For the text-containing cell, return its midpoint in [X, Y] coordinate format. 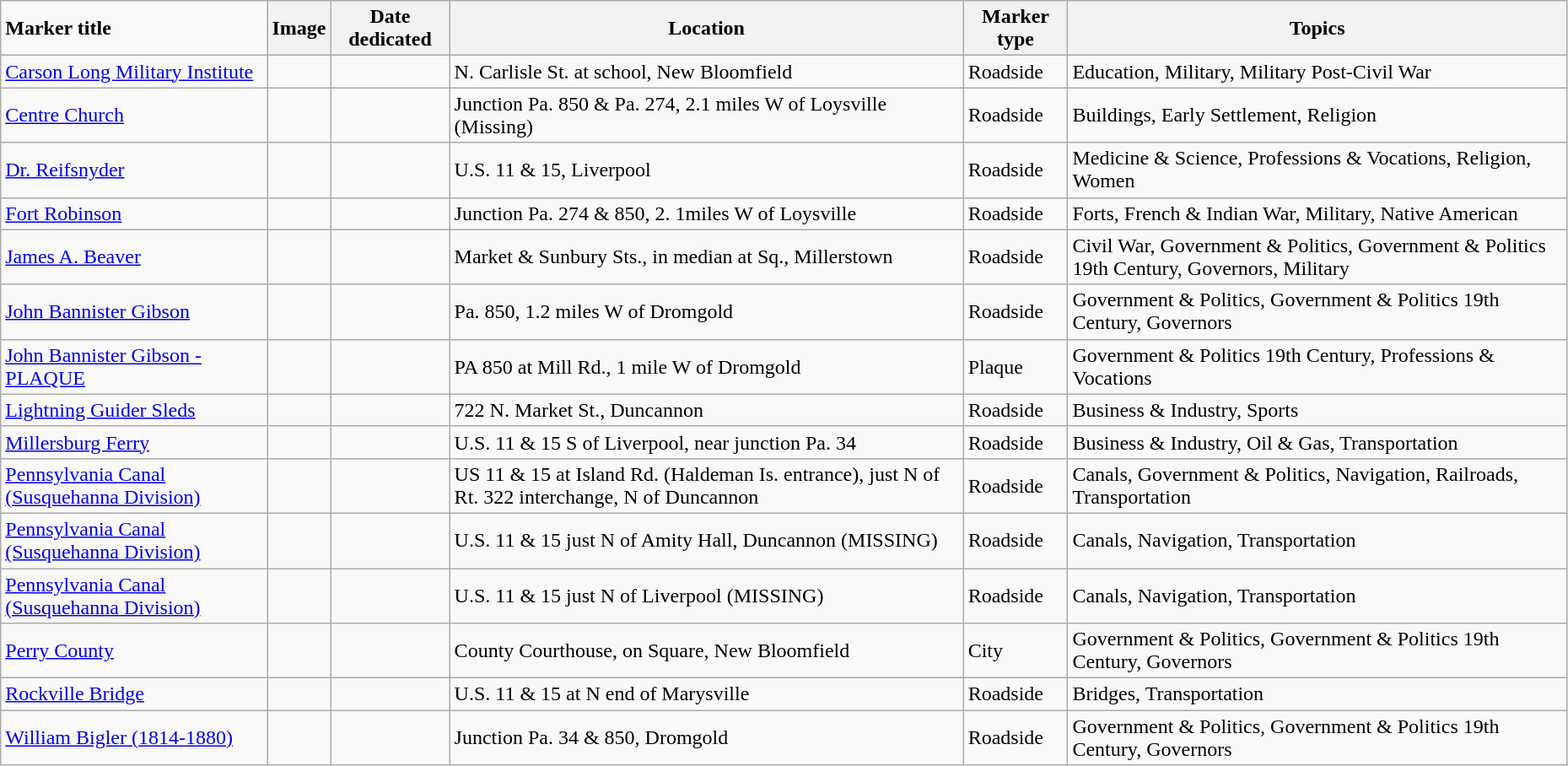
Education, Military, Military Post-Civil War [1317, 72]
John Bannister Gibson [134, 312]
Plaque [1016, 366]
Carson Long Military Institute [134, 72]
Medicine & Science, Professions & Vocations, Religion, Women [1317, 170]
U.S. 11 & 15 just N of Liverpool (MISSING) [707, 596]
County Courthouse, on Square, New Bloomfield [707, 651]
Junction Pa. 850 & Pa. 274, 2.1 miles W of Loysville (Missing) [707, 115]
City [1016, 651]
U.S. 11 & 15, Liverpool [707, 170]
U.S. 11 & 15 at N end of Marysville [707, 694]
Dr. Reifsnyder [134, 170]
Perry County [134, 651]
Fort Robinson [134, 213]
U.S. 11 & 15 S of Liverpool, near junction Pa. 34 [707, 442]
Civil War, Government & Politics, Government & Politics 19th Century, Governors, Military [1317, 256]
Forts, French & Indian War, Military, Native American [1317, 213]
Marker type [1016, 29]
Marker title [134, 29]
Image [299, 29]
John Bannister Gibson - PLAQUE [134, 366]
Location [707, 29]
U.S. 11 & 15 just N of Amity Hall, Duncannon (MISSING) [707, 540]
Pa. 850, 1.2 miles W of Dromgold [707, 312]
William Bigler (1814-1880) [134, 737]
Topics [1317, 29]
Centre Church [134, 115]
Rockville Bridge [134, 694]
Buildings, Early Settlement, Religion [1317, 115]
Lightning Guider Sleds [134, 410]
US 11 & 15 at Island Rd. (Haldeman Is. entrance), just N of Rt. 322 interchange, N of Duncannon [707, 486]
Junction Pa. 34 & 850, Dromgold [707, 737]
Junction Pa. 274 & 850, 2. 1miles W of Loysville [707, 213]
PA 850 at Mill Rd., 1 mile W of Dromgold [707, 366]
Canals, Government & Politics, Navigation, Railroads, Transportation [1317, 486]
722 N. Market St., Duncannon [707, 410]
Business & Industry, Sports [1317, 410]
N. Carlisle St. at school, New Bloomfield [707, 72]
Date dedicated [390, 29]
Bridges, Transportation [1317, 694]
Business & Industry, Oil & Gas, Transportation [1317, 442]
Millersburg Ferry [134, 442]
Market & Sunbury Sts., in median at Sq., Millerstown [707, 256]
James A. Beaver [134, 256]
Government & Politics 19th Century, Professions & Vocations [1317, 366]
